For the text-containing cell, return its midpoint in (x, y) coordinate format. 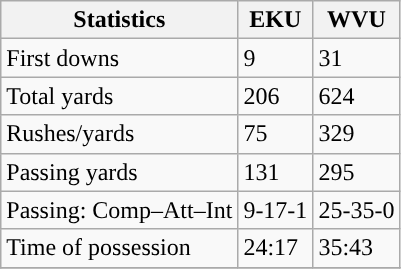
Rushes/yards (120, 134)
35:43 (356, 248)
Time of possession (120, 248)
WVU (356, 20)
25-35-0 (356, 210)
131 (276, 172)
295 (356, 172)
Total yards (120, 96)
624 (356, 96)
EKU (276, 20)
31 (356, 58)
9 (276, 58)
24:17 (276, 248)
9-17-1 (276, 210)
Passing yards (120, 172)
206 (276, 96)
Statistics (120, 20)
329 (356, 134)
Passing: Comp–Att–Int (120, 210)
75 (276, 134)
First downs (120, 58)
